Find where the given text appears and provide that cell's center as (x, y) coordinate. 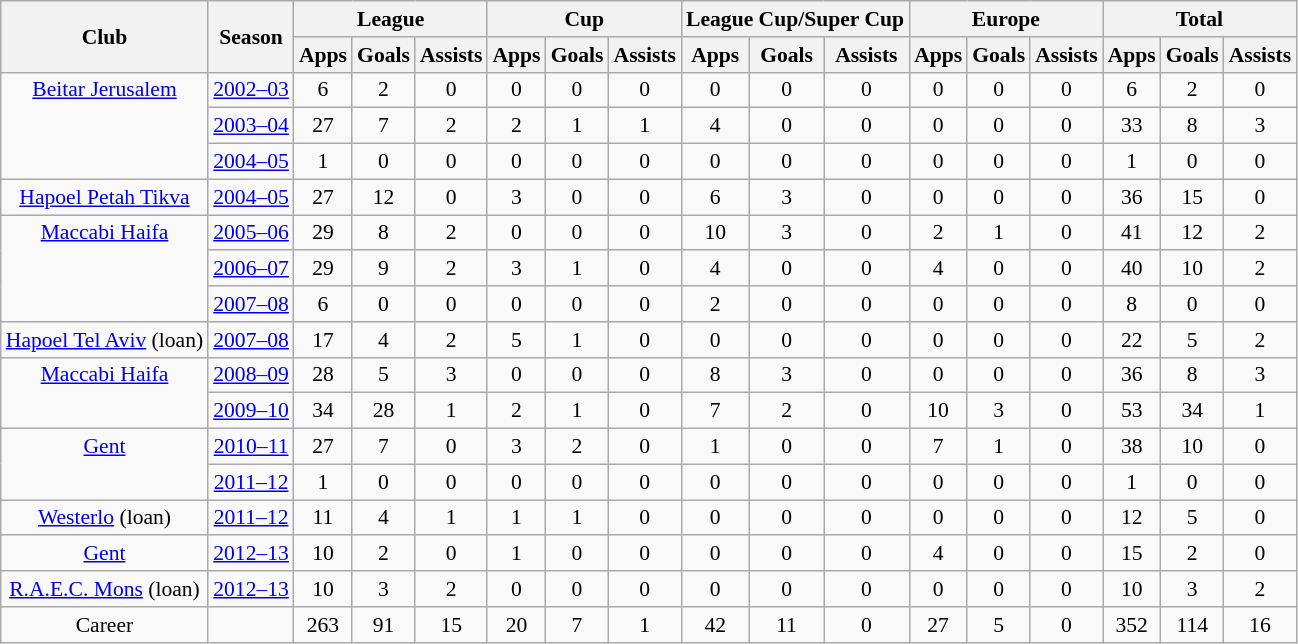
Hapoel Petah Tikva (104, 197)
2010–11 (251, 447)
League Cup/Super Cup (795, 19)
263 (323, 625)
20 (516, 625)
16 (1260, 625)
2002–03 (251, 90)
2009–10 (251, 411)
22 (1132, 340)
17 (323, 340)
Europe (1006, 19)
38 (1132, 447)
Season (251, 36)
Hapoel Tel Aviv (loan) (104, 340)
33 (1132, 126)
9 (384, 269)
352 (1132, 625)
53 (1132, 411)
Beitar Jerusalem (104, 126)
41 (1132, 233)
Westerlo (loan) (104, 518)
2005–06 (251, 233)
Club (104, 36)
2008–09 (251, 375)
42 (715, 625)
40 (1132, 269)
Total (1200, 19)
League (391, 19)
2006–07 (251, 269)
91 (384, 625)
Career (104, 625)
114 (1192, 625)
R.A.E.C. Mons (loan) (104, 589)
Cup (584, 19)
2003–04 (251, 126)
